Scan for the cell matching the given text and deliver its (x, y) coordinate at center. 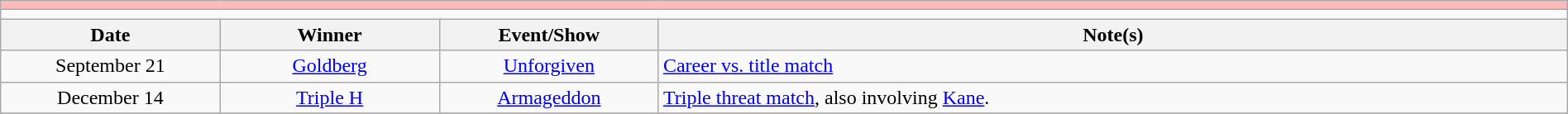
Goldberg (329, 66)
Unforgiven (549, 66)
Note(s) (1113, 35)
Triple threat match, also involving Kane. (1113, 97)
Event/Show (549, 35)
Date (111, 35)
Armageddon (549, 97)
Triple H (329, 97)
December 14 (111, 97)
September 21 (111, 66)
Winner (329, 35)
Career vs. title match (1113, 66)
